Pinpoint the cell where the given text exists, returning its [x, y] midpoint coordinate. 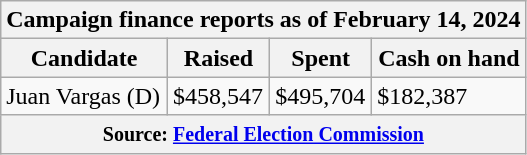
Juan Vargas (D) [84, 96]
Cash on hand [449, 58]
Spent [321, 58]
$458,547 [218, 96]
$182,387 [449, 96]
Raised [218, 58]
$495,704 [321, 96]
Candidate [84, 58]
Source: Federal Election Commission [264, 134]
Campaign finance reports as of February 14, 2024 [264, 20]
